From the cell containing the given text, extract its center point as (x, y) coordinate. 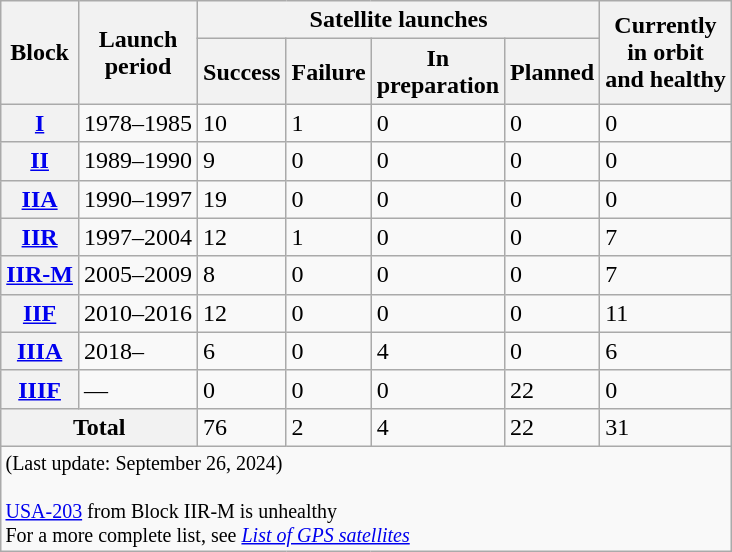
(Last update: September 26, 2024)USA-203 from Block IIR-M is unhealthy For a more complete list, see List of GPS satellites (366, 498)
IIA (40, 199)
— (138, 389)
Launch period (138, 52)
II (40, 161)
IIF (40, 313)
Success (242, 72)
8 (242, 275)
19 (242, 199)
2010–2016 (138, 313)
11 (666, 313)
Total (100, 427)
IIR-M (40, 275)
2 (328, 427)
31 (666, 427)
Inpreparation (438, 72)
2018– (138, 351)
Planned (552, 72)
10 (242, 123)
IIIF (40, 389)
9 (242, 161)
1978–1985 (138, 123)
76 (242, 427)
IIR (40, 237)
Block (40, 52)
1989–1990 (138, 161)
1997–2004 (138, 237)
Failure (328, 72)
IIIA (40, 351)
Satellite launches (399, 20)
I (40, 123)
2005–2009 (138, 275)
1990–1997 (138, 199)
Currently in orbit and healthy (666, 52)
